Return (x, y) of the center of cell containing provided text 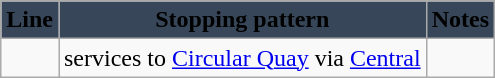
services to Circular Quay via Central (242, 58)
Stopping pattern (242, 20)
Line (30, 20)
Notes (460, 20)
